Determine the [x, y] coordinate at the center of the cell enclosing the given text.  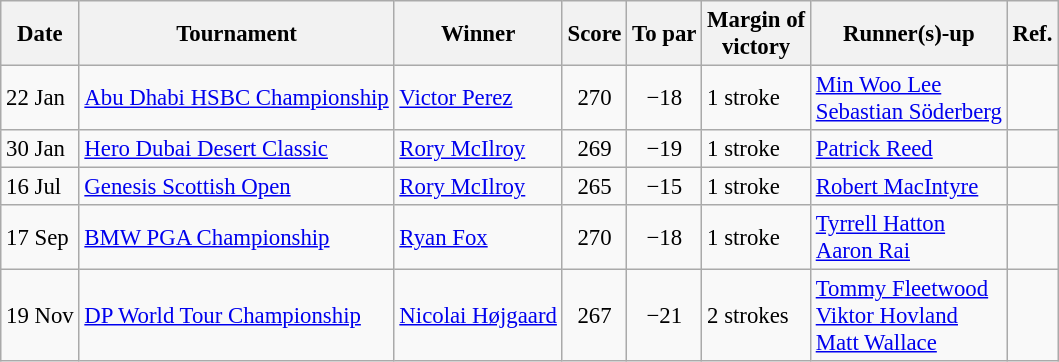
Victor Perez [478, 98]
BMW PGA Championship [236, 238]
Patrick Reed [908, 149]
16 Jul [40, 187]
Tommy Fleetwood Viktor Hovland Matt Wallace [908, 316]
Ryan Fox [478, 238]
Tyrrell Hatton Aaron Rai [908, 238]
−21 [664, 316]
2 strokes [756, 316]
267 [594, 316]
−19 [664, 149]
Abu Dhabi HSBC Championship [236, 98]
DP World Tour Championship [236, 316]
Score [594, 34]
Tournament [236, 34]
Runner(s)-up [908, 34]
Genesis Scottish Open [236, 187]
Hero Dubai Desert Classic [236, 149]
265 [594, 187]
−15 [664, 187]
Winner [478, 34]
269 [594, 149]
To par [664, 34]
Ref. [1032, 34]
Nicolai Højgaard [478, 316]
22 Jan [40, 98]
Date [40, 34]
Margin ofvictory [756, 34]
Min Woo Lee Sebastian Söderberg [908, 98]
30 Jan [40, 149]
17 Sep [40, 238]
19 Nov [40, 316]
Robert MacIntyre [908, 187]
